Detect which cell encompasses the target text, then output its (X, Y) center coordinate. 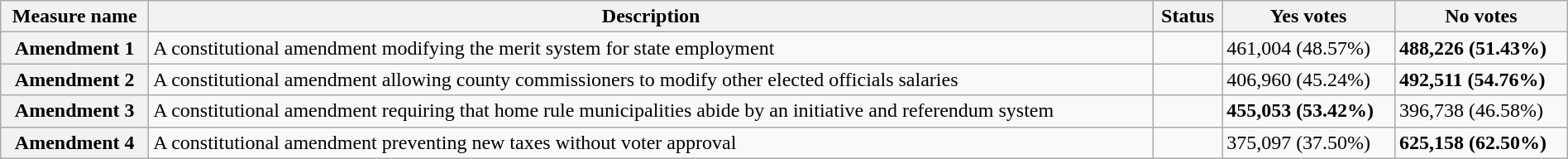
A constitutional amendment modifying the merit system for state employment (652, 48)
Amendment 2 (74, 79)
Yes votes (1308, 17)
Amendment 1 (74, 48)
461,004 (48.57%) (1308, 48)
Measure name (74, 17)
No votes (1480, 17)
Amendment 3 (74, 111)
492,511 (54.76%) (1480, 79)
375,097 (37.50%) (1308, 142)
625,158 (62.50%) (1480, 142)
455,053 (53.42%) (1308, 111)
A constitutional amendment allowing county commissioners to modify other elected officials salaries (652, 79)
Status (1188, 17)
Amendment 4 (74, 142)
Description (652, 17)
A constitutional amendment preventing new taxes without voter approval (652, 142)
488,226 (51.43%) (1480, 48)
406,960 (45.24%) (1308, 79)
396,738 (46.58%) (1480, 111)
A constitutional amendment requiring that home rule municipalities abide by an initiative and referendum system (652, 111)
